Output the [X, Y] coordinate of the center of the cell containing the given text.  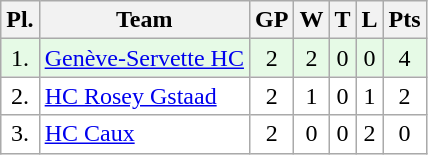
GP [271, 20]
Pts [404, 20]
L [370, 20]
4 [404, 58]
T [342, 20]
1. [20, 58]
W [312, 20]
Pl. [20, 20]
HC Rosey Gstaad [144, 96]
Genève-Servette HC [144, 58]
2. [20, 96]
3. [20, 134]
Team [144, 20]
HC Caux [144, 134]
